Search for the cell housing the specified text and yield its [X, Y] center coordinate. 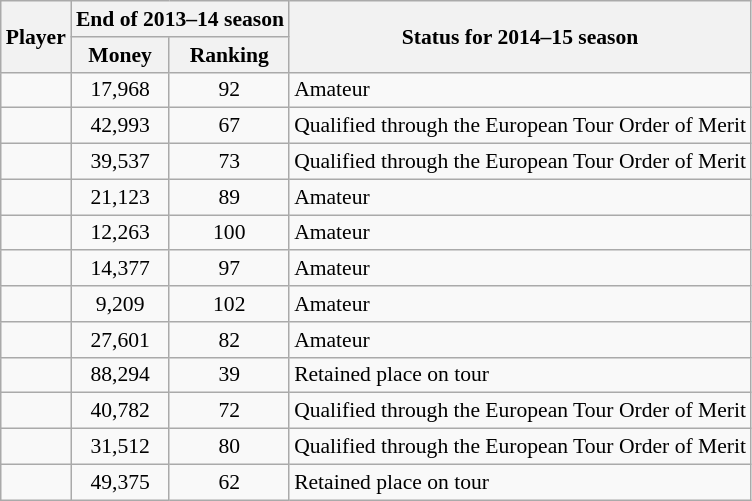
80 [229, 447]
9,209 [120, 304]
21,123 [120, 197]
17,968 [120, 90]
97 [229, 269]
67 [229, 126]
Status for 2014–15 season [520, 36]
End of 2013–14 season [180, 19]
39 [229, 375]
31,512 [120, 447]
Money [120, 55]
62 [229, 482]
Player [36, 36]
100 [229, 233]
82 [229, 340]
89 [229, 197]
40,782 [120, 411]
12,263 [120, 233]
Ranking [229, 55]
42,993 [120, 126]
27,601 [120, 340]
102 [229, 304]
39,537 [120, 162]
92 [229, 90]
14,377 [120, 269]
88,294 [120, 375]
49,375 [120, 482]
72 [229, 411]
73 [229, 162]
